Pinpoint the cell where the given text exists, returning its (x, y) midpoint coordinate. 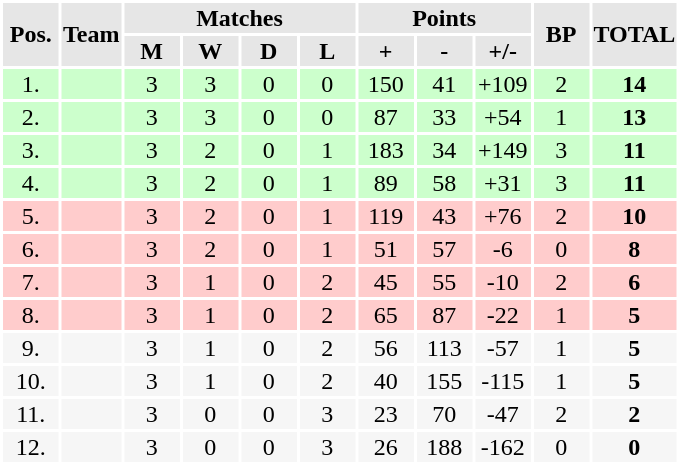
51 (386, 249)
14 (634, 84)
+76 (503, 216)
-47 (503, 414)
41 (444, 84)
12. (31, 447)
45 (386, 282)
2. (31, 117)
8. (31, 315)
- (444, 51)
+ (386, 51)
Team (92, 34)
70 (444, 414)
+149 (503, 150)
26 (386, 447)
40 (386, 381)
-6 (503, 249)
34 (444, 150)
-162 (503, 447)
113 (444, 348)
13 (634, 117)
55 (444, 282)
8 (634, 249)
Matches (240, 18)
9. (31, 348)
D (269, 51)
155 (444, 381)
11. (31, 414)
57 (444, 249)
-10 (503, 282)
BP (561, 34)
6 (634, 282)
Pos. (31, 34)
+31 (503, 183)
10. (31, 381)
-57 (503, 348)
23 (386, 414)
4. (31, 183)
56 (386, 348)
TOTAL (634, 34)
6. (31, 249)
Points (444, 18)
+54 (503, 117)
3. (31, 150)
-22 (503, 315)
+109 (503, 84)
150 (386, 84)
183 (386, 150)
W (210, 51)
33 (444, 117)
-115 (503, 381)
1. (31, 84)
10 (634, 216)
188 (444, 447)
119 (386, 216)
+/- (503, 51)
L (327, 51)
5. (31, 216)
65 (386, 315)
M (152, 51)
43 (444, 216)
89 (386, 183)
7. (31, 282)
58 (444, 183)
